Extract the [x, y] coordinate from the center of the cell holding the provided text.  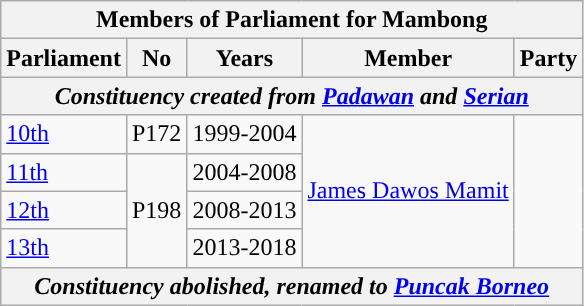
No [156, 58]
Years [244, 58]
Parliament [64, 58]
Member [408, 58]
11th [64, 172]
2004-2008 [244, 172]
Party [548, 58]
2008-2013 [244, 210]
James Dawos Mamit [408, 191]
13th [64, 248]
10th [64, 134]
Members of Parliament for Mambong [292, 20]
P198 [156, 210]
Constituency abolished, renamed to Puncak Borneo [292, 286]
Constituency created from Padawan and Serian [292, 96]
12th [64, 210]
1999-2004 [244, 134]
P172 [156, 134]
2013-2018 [244, 248]
